Output the [X, Y] coordinate of the center of the cell containing the given text.  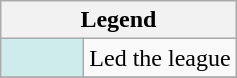
Led the league [160, 58]
Legend [118, 20]
